Pinpoint the cell where the given text exists, returning its (x, y) midpoint coordinate. 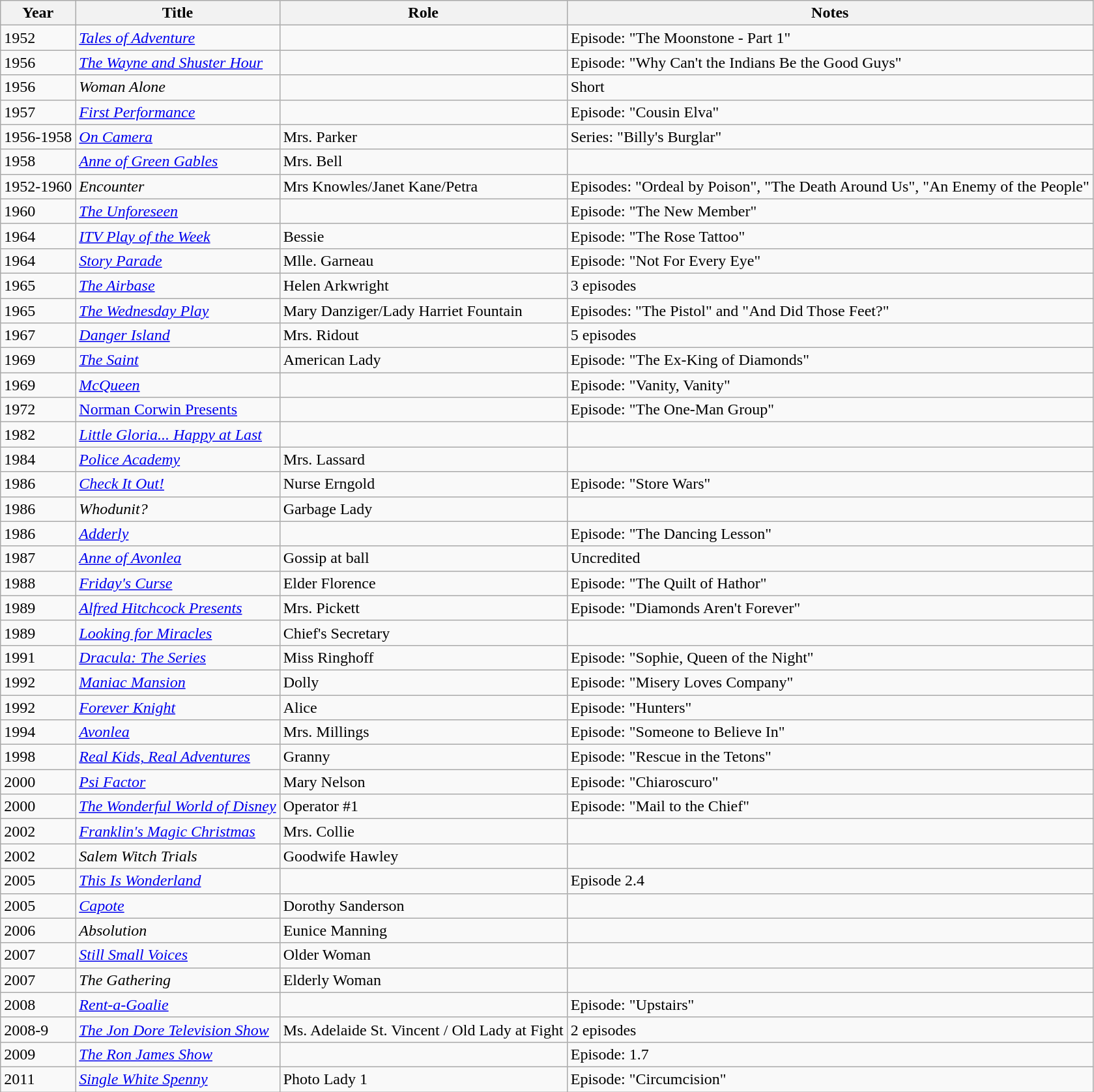
2 episodes (830, 1029)
Capote (177, 906)
Mrs Knowles/Janet Kane/Petra (424, 186)
Alfred Hitchcock Presents (177, 608)
Older Woman (424, 955)
Dracula: The Series (177, 657)
1998 (38, 757)
Episode: "Circumcision" (830, 1079)
Mrs. Parker (424, 137)
On Camera (177, 137)
1952-1960 (38, 186)
Episode: "Vanity, Vanity" (830, 385)
The Unforeseen (177, 211)
1957 (38, 112)
Salem Witch Trials (177, 856)
Operator #1 (424, 807)
Episodes: "Ordeal by Poison", "The Death Around Us", "An Enemy of the People" (830, 186)
1994 (38, 732)
Episode 2.4 (830, 881)
5 episodes (830, 336)
Elder Florence (424, 583)
Episode: "Sophie, Queen of the Night" (830, 657)
Episode: "Someone to Believe In" (830, 732)
Episode: "Chiaroscuro" (830, 782)
1982 (38, 435)
The Airbase (177, 285)
First Performance (177, 112)
Episode: "Upstairs" (830, 1005)
1956-1958 (38, 137)
2008 (38, 1005)
Dolly (424, 682)
Role (424, 13)
2006 (38, 930)
Short (830, 87)
Nurse Erngold (424, 484)
Series: "Billy's Burglar" (830, 137)
Episode: "Diamonds Aren't Forever" (830, 608)
Anne of Avonlea (177, 558)
Gossip at ball (424, 558)
Mary Nelson (424, 782)
Episode: "Why Can't the Indians Be the Good Guys" (830, 63)
Goodwife Hawley (424, 856)
Photo Lady 1 (424, 1079)
2008-9 (38, 1029)
Single White Spenny (177, 1079)
Episode: "Store Wars" (830, 484)
1988 (38, 583)
Episode: "Misery Loves Company" (830, 682)
Ms. Adelaide St. Vincent / Old Lady at Fight (424, 1029)
Forever Knight (177, 707)
The Saint (177, 360)
Episode: "The One-Man Group" (830, 410)
Danger Island (177, 336)
The Wonderful World of Disney (177, 807)
Eunice Manning (424, 930)
The Wednesday Play (177, 311)
1991 (38, 657)
Adderly (177, 534)
1952 (38, 38)
Rent-a-Goalie (177, 1005)
Granny (424, 757)
Episode: "Not For Every Eye" (830, 261)
Episode: "Hunters" (830, 707)
Absolution (177, 930)
Episode: "The Dancing Lesson" (830, 534)
Mrs. Bell (424, 162)
Looking for Miracles (177, 633)
Check It Out! (177, 484)
McQueen (177, 385)
1958 (38, 162)
Encounter (177, 186)
Maniac Mansion (177, 682)
Mrs. Collie (424, 831)
Story Parade (177, 261)
Real Kids, Real Adventures (177, 757)
Episode: "The Moonstone - Part 1" (830, 38)
Bessie (424, 236)
Garbage Lady (424, 509)
Franklin's Magic Christmas (177, 831)
3 episodes (830, 285)
Notes (830, 13)
Alice (424, 707)
Episode: "Rescue in the Tetons" (830, 757)
Episode: 1.7 (830, 1054)
Helen Arkwright (424, 285)
The Ron James Show (177, 1054)
Elderly Woman (424, 980)
2011 (38, 1079)
Episode: "Cousin Elva" (830, 112)
Police Academy (177, 459)
Title (177, 13)
The Gathering (177, 980)
Whodunit? (177, 509)
Episode: "The Quilt of Hathor" (830, 583)
Avonlea (177, 732)
Episodes: "The Pistol" and "And Did Those Feet?" (830, 311)
1972 (38, 410)
Norman Corwin Presents (177, 410)
Mrs. Ridout (424, 336)
Year (38, 13)
Episode: "The Rose Tattoo" (830, 236)
American Lady (424, 360)
Little Gloria... Happy at Last (177, 435)
2009 (38, 1054)
Episode: "The New Member" (830, 211)
1984 (38, 459)
Psi Factor (177, 782)
This Is Wonderland (177, 881)
Mrs. Pickett (424, 608)
Still Small Voices (177, 955)
1987 (38, 558)
Friday's Curse (177, 583)
The Jon Dore Television Show (177, 1029)
Woman Alone (177, 87)
Chief's Secretary (424, 633)
Mary Danziger/Lady Harriet Fountain (424, 311)
Miss Ringhoff (424, 657)
ITV Play of the Week (177, 236)
Episode: "Mail to the Chief" (830, 807)
Uncredited (830, 558)
Dorothy Sanderson (424, 906)
Tales of Adventure (177, 38)
1960 (38, 211)
Episode: "The Ex-King of Diamonds" (830, 360)
Anne of Green Gables (177, 162)
Mlle. Garneau (424, 261)
1967 (38, 336)
The Wayne and Shuster Hour (177, 63)
Mrs. Lassard (424, 459)
Mrs. Millings (424, 732)
